Return the (x, y) coordinate for the center point of the cell that contains the specified text.  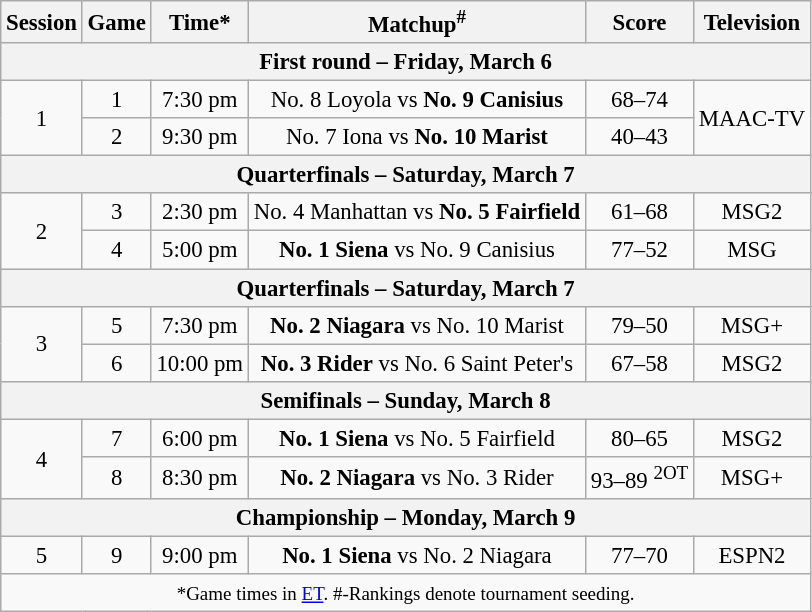
No. 7 Iona vs No. 10 Marist (416, 137)
68–74 (639, 100)
Television (752, 22)
Matchup# (416, 22)
Semifinals – Sunday, March 8 (406, 400)
9:30 pm (200, 137)
Game (116, 22)
MAAC-TV (752, 118)
No. 1 Siena vs No. 5 Fairfield (416, 438)
No. 1 Siena vs No. 9 Canisius (416, 250)
80–65 (639, 438)
8 (116, 478)
Championship – Monday, March 9 (406, 518)
First round – Friday, March 6 (406, 62)
61–68 (639, 213)
6:00 pm (200, 438)
6 (116, 363)
40–43 (639, 137)
*Game times in ET. #-Rankings denote tournament seeding. (406, 593)
No. 4 Manhattan vs No. 5 Fairfield (416, 213)
77–52 (639, 250)
5:00 pm (200, 250)
10:00 pm (200, 363)
No. 2 Niagara vs No. 10 Marist (416, 325)
No. 1 Siena vs No. 2 Niagara (416, 555)
7 (116, 438)
67–58 (639, 363)
No. 2 Niagara vs No. 3 Rider (416, 478)
No. 8 Loyola vs No. 9 Canisius (416, 100)
8:30 pm (200, 478)
Session (42, 22)
No. 3 Rider vs No. 6 Saint Peter's (416, 363)
Score (639, 22)
9:00 pm (200, 555)
9 (116, 555)
79–50 (639, 325)
77–70 (639, 555)
2:30 pm (200, 213)
93–89 2OT (639, 478)
ESPN2 (752, 555)
Time* (200, 22)
MSG (752, 250)
